Provide the (x, y) coordinate of the cell's center where the given text is located.  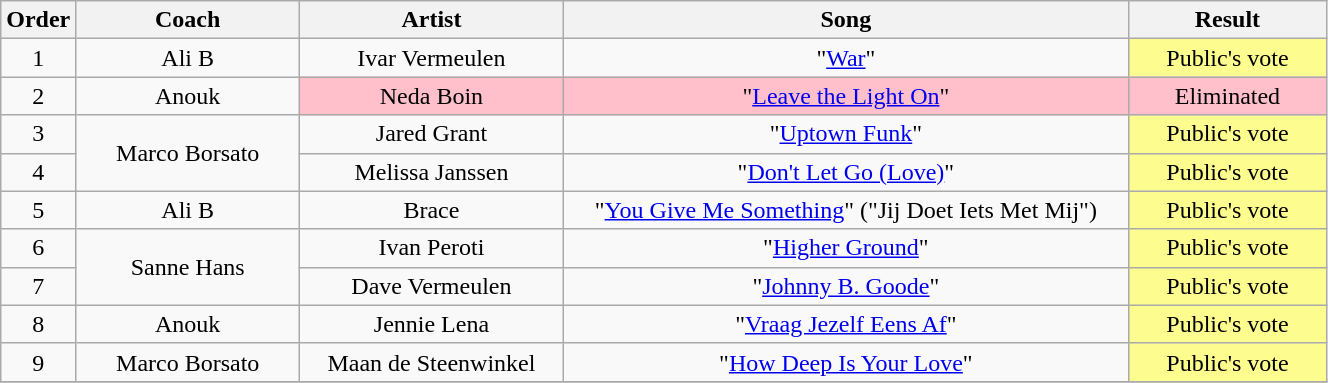
"Uptown Funk" (846, 134)
"Vraag Jezelf Eens Af" (846, 324)
Song (846, 20)
4 (38, 172)
Maan de Steenwinkel (432, 362)
Ivar Vermeulen (432, 58)
Sanne Hans (188, 267)
5 (38, 210)
Ivan Peroti (432, 248)
"War" (846, 58)
"Johnny B. Goode" (846, 286)
Jared Grant (432, 134)
3 (38, 134)
Melissa Janssen (432, 172)
Eliminated (1227, 96)
6 (38, 248)
"Higher Ground" (846, 248)
Result (1227, 20)
Dave Vermeulen (432, 286)
Jennie Lena (432, 324)
Brace (432, 210)
"Leave the Light On" (846, 96)
1 (38, 58)
2 (38, 96)
7 (38, 286)
"You Give Me Something" ("Jij Doet Iets Met Mij") (846, 210)
"How Deep Is Your Love" (846, 362)
Artist (432, 20)
Neda Boin (432, 96)
Order (38, 20)
Coach (188, 20)
"Don't Let Go (Love)" (846, 172)
8 (38, 324)
9 (38, 362)
